Provide the (x, y) coordinate of the cell's center where the given text is located.  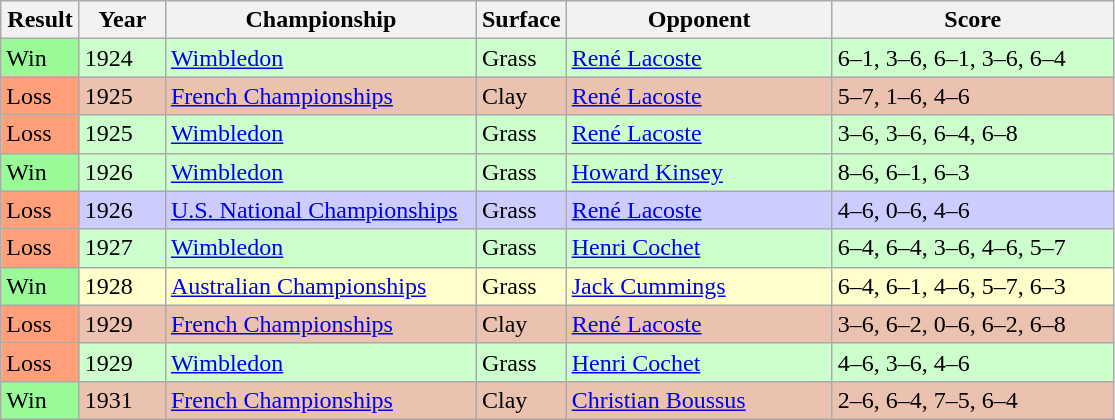
Result (40, 20)
3–6, 6–2, 0–6, 6–2, 6–8 (972, 324)
Championship (320, 20)
6–4, 6–1, 4–6, 5–7, 6–3 (972, 286)
2–6, 6–4, 7–5, 6–4 (972, 400)
Surface (521, 20)
Howard Kinsey (699, 172)
Opponent (699, 20)
1924 (122, 58)
Jack Cummings (699, 286)
8–6, 6–1, 6–3 (972, 172)
1928 (122, 286)
Score (972, 20)
4–6, 3–6, 4–6 (972, 362)
5–7, 1–6, 4–6 (972, 96)
Australian Championships (320, 286)
4–6, 0–6, 4–6 (972, 210)
3–6, 3–6, 6–4, 6–8 (972, 134)
U.S. National Championships (320, 210)
6–1, 3–6, 6–1, 3–6, 6–4 (972, 58)
Year (122, 20)
1931 (122, 400)
1927 (122, 248)
Christian Boussus (699, 400)
6–4, 6–4, 3–6, 4–6, 5–7 (972, 248)
